Output the (x, y) coordinate of the center of the cell containing the given text.  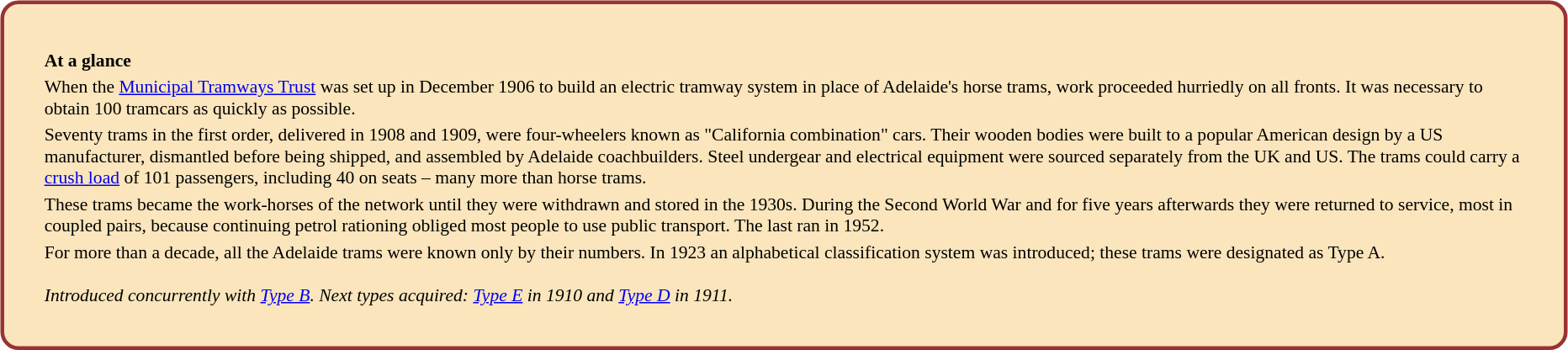
At a glance (784, 60)
